Capture the cell that displays the provided text and extract its [x, y] central coordinate. 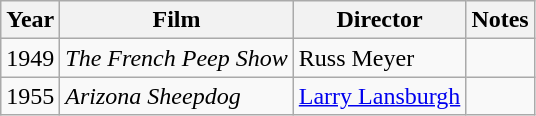
1949 [30, 58]
1955 [30, 96]
Arizona Sheepdog [176, 96]
Notes [500, 20]
Year [30, 20]
Film [176, 20]
Russ Meyer [380, 58]
The French Peep Show [176, 58]
Larry Lansburgh [380, 96]
Director [380, 20]
